Provide the (x, y) coordinate of the cell's center where the given text is located.  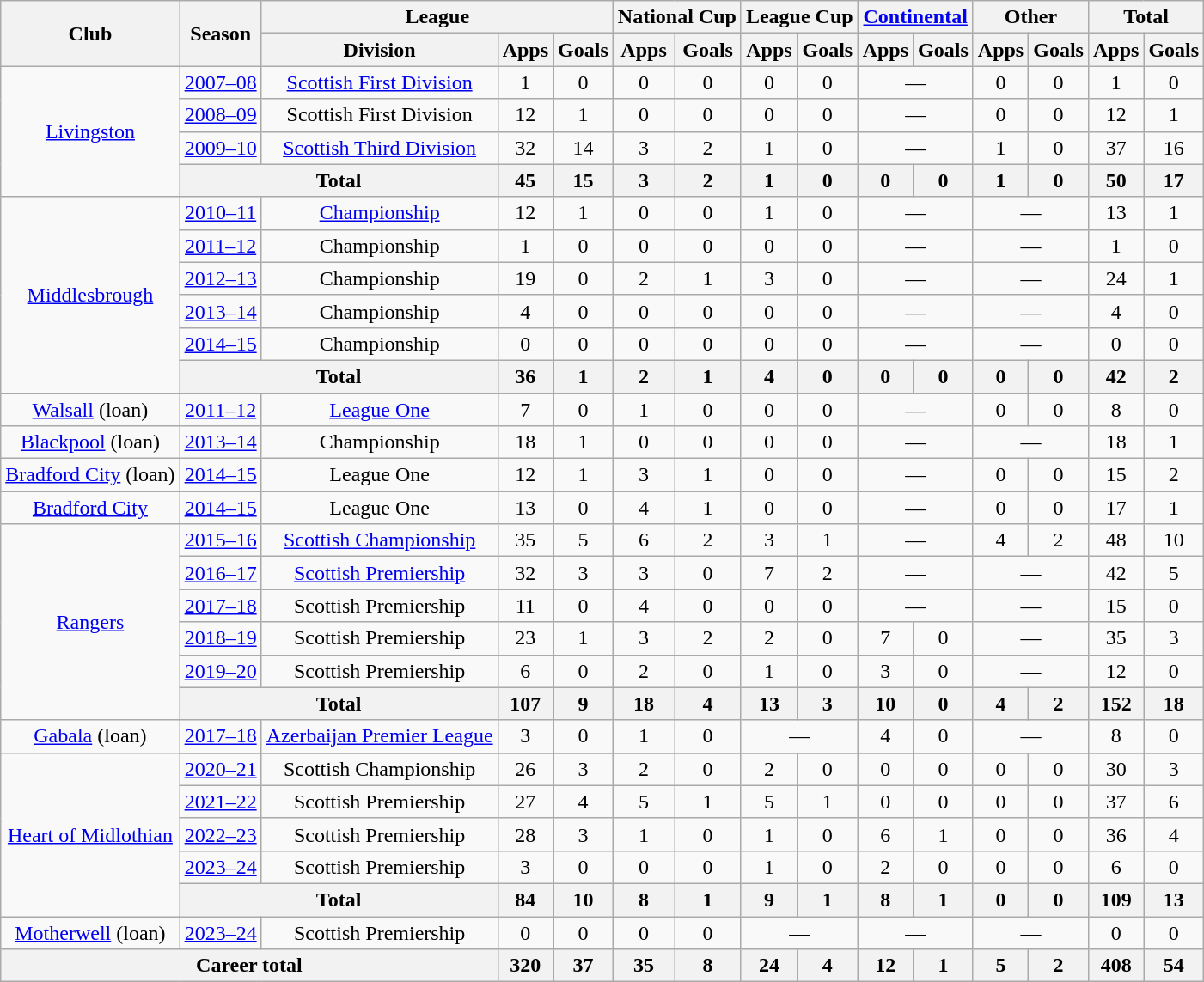
2022–23 (220, 834)
National Cup (677, 17)
Azerbaijan Premier League (380, 736)
2010–11 (220, 213)
2016–17 (220, 573)
Bradford City (90, 508)
2007–08 (220, 82)
152 (1115, 704)
Other (1030, 17)
19 (525, 278)
2012–13 (220, 278)
48 (1115, 540)
84 (525, 900)
54 (1174, 966)
League (437, 17)
2021–22 (220, 802)
408 (1115, 966)
320 (525, 966)
2020–21 (220, 769)
30 (1115, 769)
Bradford City (loan) (90, 475)
Middlesbrough (90, 295)
Season (220, 34)
45 (525, 180)
Walsall (loan) (90, 410)
Gabala (loan) (90, 736)
2008–09 (220, 115)
23 (525, 638)
2009–10 (220, 148)
Blackpool (loan) (90, 442)
11 (525, 606)
2018–19 (220, 638)
Scottish Third Division (380, 148)
2019–20 (220, 671)
27 (525, 802)
Livingston (90, 131)
Rangers (90, 622)
Heart of Midlothian (90, 834)
50 (1115, 180)
14 (584, 148)
Motherwell (loan) (90, 932)
107 (525, 704)
Division (380, 50)
26 (525, 769)
28 (525, 834)
Career total (249, 966)
2015–16 (220, 540)
109 (1115, 900)
Continental (915, 17)
Club (90, 34)
16 (1174, 148)
League Cup (799, 17)
